Identify which cell holds the provided text, then report its [x, y] central coordinate. 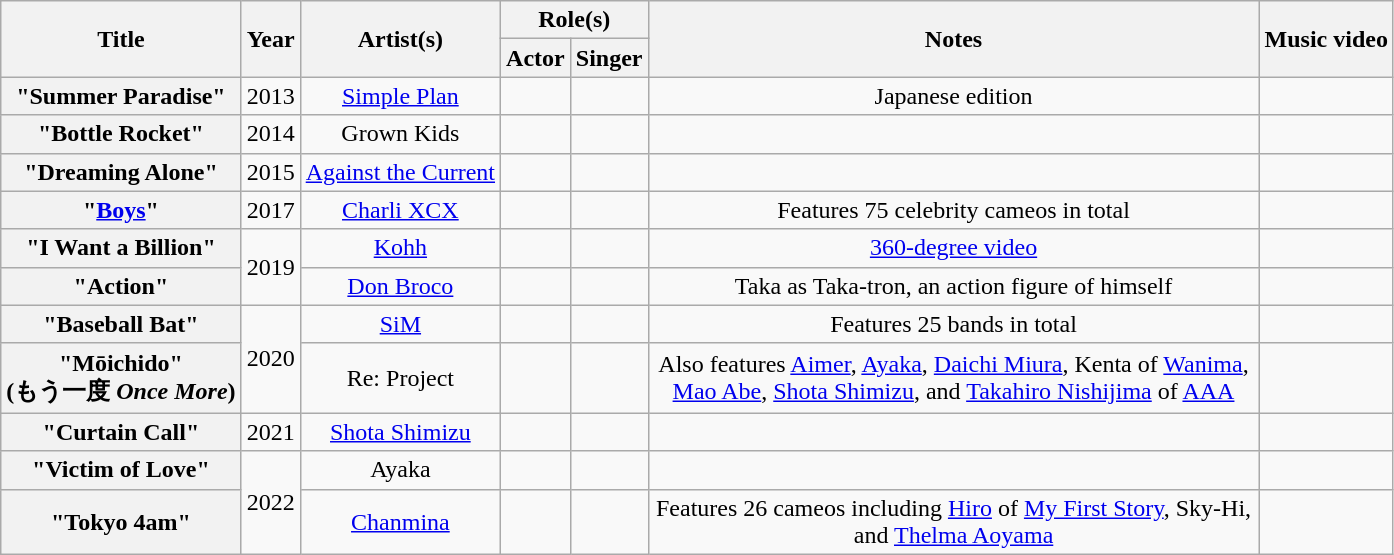
Re: Project [400, 378]
Actor [536, 58]
Features 25 bands in total [954, 324]
"I Want a Billion" [121, 248]
Music video [1326, 39]
Ayaka [400, 470]
2017 [270, 210]
2014 [270, 134]
Features 26 cameos including Hiro of My First Story, Sky-Hi, and Thelma Aoyama [954, 522]
"Dreaming Alone" [121, 172]
2020 [270, 359]
"Bottle Rocket" [121, 134]
2013 [270, 96]
Notes [954, 39]
Features 75 celebrity cameos in total [954, 210]
360-degree video [954, 248]
Year [270, 39]
Charli XCX [400, 210]
"Tokyo 4am" [121, 522]
"Mōichido"(もう一度 Once More) [121, 378]
Singer [609, 58]
2015 [270, 172]
"Curtain Call" [121, 432]
"Baseball Bat" [121, 324]
Japanese edition [954, 96]
Simple Plan [400, 96]
"Victim of Love" [121, 470]
Also features Aimer, Ayaka, Daichi Miura, Kenta of Wanima, Mao Abe, Shota Shimizu, and Takahiro Nishijima of AAA [954, 378]
Role(s) [574, 20]
2022 [270, 502]
Taka as Taka-tron, an action figure of himself [954, 286]
Kohh [400, 248]
Artist(s) [400, 39]
Grown Kids [400, 134]
Title [121, 39]
"Action" [121, 286]
Against the Current [400, 172]
"Summer Paradise" [121, 96]
Don Broco [400, 286]
2019 [270, 267]
Shota Shimizu [400, 432]
SiM [400, 324]
"Boys" [121, 210]
2021 [270, 432]
Chanmina [400, 522]
